Return [X, Y] of the center of cell containing provided text 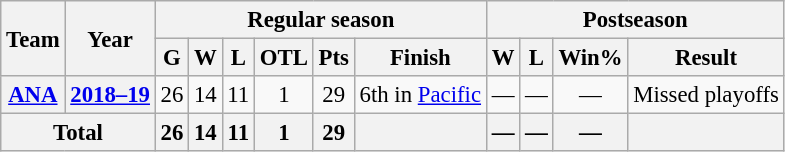
OTL [284, 58]
Win% [590, 58]
Postseason [635, 20]
Result [706, 58]
6th in Pacific [420, 95]
2018–19 [110, 95]
G [172, 58]
Total [78, 133]
Pts [334, 58]
Team [33, 38]
ANA [33, 95]
Missed playoffs [706, 95]
Finish [420, 58]
Year [110, 38]
Regular season [320, 20]
